For the text-containing cell, return its midpoint in [X, Y] coordinate format. 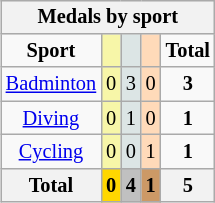
4 [131, 185]
Diving [51, 118]
Badminton [51, 84]
Cycling [51, 152]
5 [188, 185]
Medals by sport [108, 17]
Sport [51, 51]
